Capture the cell that displays the provided text and extract its (x, y) central coordinate. 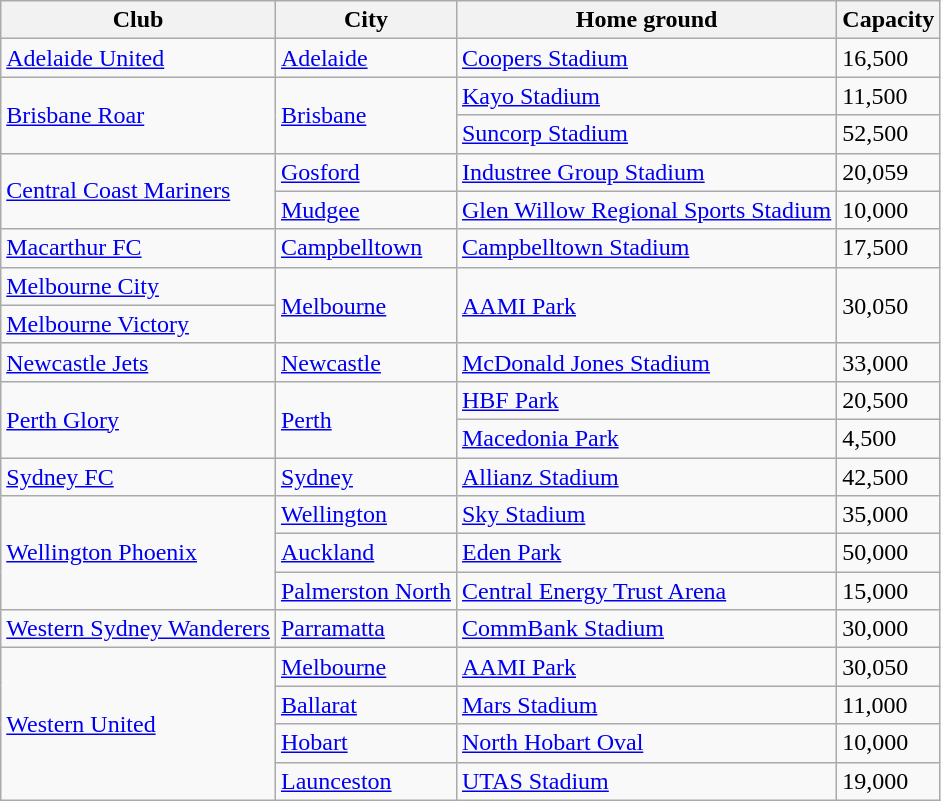
30,000 (888, 629)
CommBank Stadium (646, 629)
Central Energy Trust Arena (646, 591)
Sydney (366, 477)
19,000 (888, 781)
Launceston (366, 781)
35,000 (888, 515)
11,000 (888, 705)
Capacity (888, 20)
Melbourne Victory (138, 324)
Macarthur FC (138, 248)
Western United (138, 724)
HBF Park (646, 400)
52,500 (888, 134)
Adelaide (366, 58)
Sky Stadium (646, 515)
Mars Stadium (646, 705)
Campbelltown Stadium (646, 248)
Newcastle (366, 362)
Wellington (366, 515)
Ballarat (366, 705)
City (366, 20)
North Hobart Oval (646, 743)
Campbelltown (366, 248)
Brisbane (366, 115)
Perth (366, 419)
Suncorp Stadium (646, 134)
Allianz Stadium (646, 477)
16,500 (888, 58)
Adelaide United (138, 58)
Hobart (366, 743)
Eden Park (646, 553)
Mudgee (366, 210)
Macedonia Park (646, 438)
Wellington Phoenix (138, 553)
Home ground (646, 20)
11,500 (888, 96)
17,500 (888, 248)
Brisbane Roar (138, 115)
Club (138, 20)
Parramatta (366, 629)
Glen Willow Regional Sports Stadium (646, 210)
50,000 (888, 553)
Perth Glory (138, 419)
15,000 (888, 591)
UTAS Stadium (646, 781)
4,500 (888, 438)
Palmerston North (366, 591)
Sydney FC (138, 477)
McDonald Jones Stadium (646, 362)
Central Coast Mariners (138, 191)
Kayo Stadium (646, 96)
Newcastle Jets (138, 362)
20,500 (888, 400)
33,000 (888, 362)
Western Sydney Wanderers (138, 629)
Industree Group Stadium (646, 172)
20,059 (888, 172)
Melbourne City (138, 286)
Gosford (366, 172)
42,500 (888, 477)
Auckland (366, 553)
Coopers Stadium (646, 58)
